Return [x, y] of the center of cell containing provided text 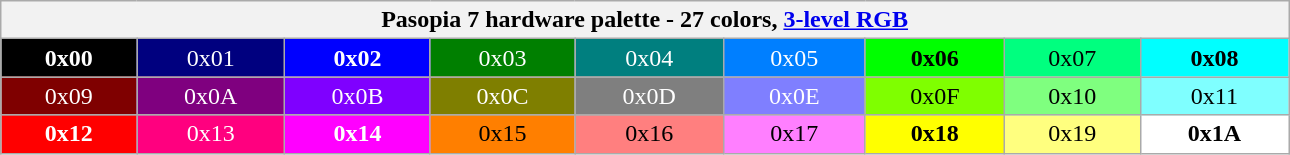
0x0D [649, 96]
0x0E [794, 96]
0x13 [211, 134]
Pasopia 7 hardware palette - 27 colors, 3-level RGB [645, 20]
0x12 [69, 134]
0x1A [1214, 134]
0x06 [934, 58]
0x02 [358, 58]
0x00 [69, 58]
0x0F [934, 96]
0x16 [649, 134]
0x11 [1214, 96]
0x09 [69, 96]
0x0A [211, 96]
0x0C [502, 96]
0x0B [358, 96]
0x17 [794, 134]
0x03 [502, 58]
0x19 [1072, 134]
0x10 [1072, 96]
0x08 [1214, 58]
0x14 [358, 134]
0x05 [794, 58]
0x15 [502, 134]
0x01 [211, 58]
0x07 [1072, 58]
0x18 [934, 134]
0x04 [649, 58]
